Determine the [X, Y] coordinate at the center of the cell enclosing the given text.  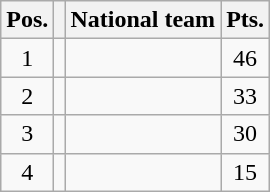
33 [246, 96]
3 [28, 134]
1 [28, 58]
National team [143, 20]
4 [28, 172]
Pts. [246, 20]
Pos. [28, 20]
15 [246, 172]
2 [28, 96]
46 [246, 58]
30 [246, 134]
